Determine the (x, y) coordinate at the center of the cell enclosing the given text.  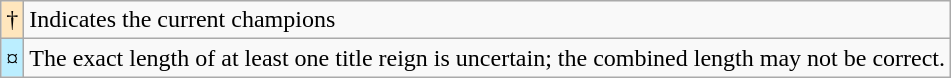
The exact length of at least one title reign is uncertain; the combined length may not be correct. (488, 58)
† (12, 20)
¤ (12, 58)
Indicates the current champions (488, 20)
